Return [x, y] of the center of cell containing provided text 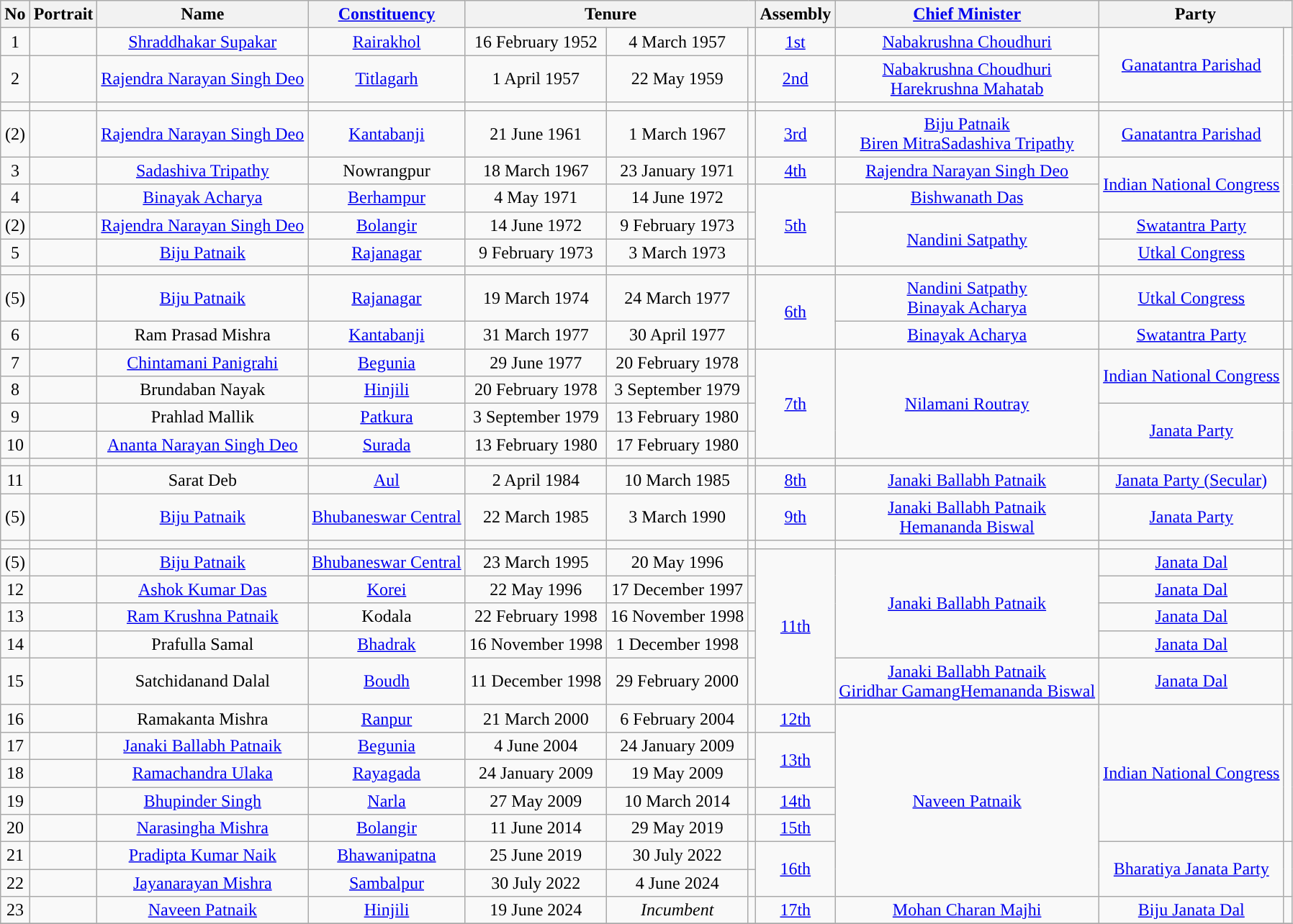
22 February 1998 [536, 617]
1 December 1998 [677, 644]
6 February 2004 [677, 718]
Janaki Ballabh PatnaikGiridhar GamangHemananda Biswal [968, 681]
20 May 1996 [677, 562]
Narla [387, 801]
31 March 1977 [536, 335]
Jayanarayan Mishra [203, 883]
Assembly [796, 14]
25 June 2019 [536, 856]
Chief Minister [968, 14]
4 June 2004 [536, 746]
Ramakanta Mishra [203, 718]
Nowrangpur [387, 171]
Bhupinder Singh [203, 801]
Rairakhol [387, 42]
19 May 2009 [677, 773]
10 March 2014 [677, 801]
15 [15, 681]
5th [796, 225]
9 [15, 417]
1 [15, 42]
Ram Krushna Patnaik [203, 617]
Berhampur [387, 198]
3 March 1990 [677, 517]
19 [15, 801]
Kodala [387, 617]
15th [796, 828]
Janata Party (Secular) [1191, 480]
30 April 1977 [677, 335]
Janaki Ballabh PatnaikHemananda Biswal [968, 517]
Ashok Kumar Das [203, 589]
Surada [387, 445]
Bharatiya Janata Party [1191, 869]
7th [796, 403]
Bhadrak [387, 644]
29 June 1977 [536, 362]
10 [15, 445]
11th [796, 626]
12th [796, 718]
Ranpur [387, 718]
22 [15, 883]
13th [796, 759]
17 February 1980 [677, 445]
13 [15, 617]
1 April 1957 [536, 79]
Prahlad Mallik [203, 417]
1st [796, 42]
6 [15, 335]
Aul [387, 480]
Sadashiva Tripathy [203, 171]
4 May 1971 [536, 198]
23 [15, 910]
Boudh [387, 681]
Party [1195, 14]
29 May 2019 [677, 828]
2 [15, 79]
17th [796, 910]
3 March 1973 [677, 253]
18 [15, 773]
Bishwanath Das [968, 198]
9th [796, 517]
Chintamani Panigrahi [203, 362]
14 [15, 644]
Korei [387, 589]
Nabakrushna ChoudhuriHarekrushna Mahatab [968, 79]
Brundaban Nayak [203, 390]
4 June 2024 [677, 883]
19 June 2024 [536, 910]
19 March 1974 [536, 298]
10 March 1985 [677, 480]
Prafulla Samal [203, 644]
Narasingha Mishra [203, 828]
22 May 1959 [677, 79]
Bhawanipatna [387, 856]
29 February 2000 [677, 681]
16th [796, 869]
16 [15, 718]
21 June 1961 [536, 134]
17 [15, 746]
Mohan Charan Majhi [968, 910]
Biju Janata Dal [1191, 910]
Nandini Satpathy [968, 239]
14th [796, 801]
8th [796, 480]
11 [15, 480]
17 December 1997 [677, 589]
23 March 1995 [536, 562]
Sarat Deb [203, 480]
22 May 1996 [536, 589]
Ananta Narayan Singh Deo [203, 445]
8 [15, 390]
Biju PatnaikBiren MitraSadashiva Tripathy [968, 134]
Incumbent [677, 910]
Portrait [63, 14]
Nandini SatpathyBinayak Acharya [968, 298]
Constituency [387, 14]
23 January 1971 [677, 171]
11 June 2014 [536, 828]
Satchidanand Dalal [203, 681]
Nilamani Routray [968, 403]
21 March 2000 [536, 718]
27 May 2009 [536, 801]
1 March 1967 [677, 134]
16 February 1952 [536, 42]
Tenure [611, 14]
Titlagarh [387, 79]
12 [15, 589]
4th [796, 171]
2nd [796, 79]
Shraddhakar Supakar [203, 42]
6th [796, 311]
11 December 1998 [536, 681]
3rd [796, 134]
4 [15, 198]
20 [15, 828]
Patkura [387, 417]
Ram Prasad Mishra [203, 335]
Ramachandra Ulaka [203, 773]
Pradipta Kumar Naik [203, 856]
3 [15, 171]
18 March 1967 [536, 171]
21 [15, 856]
Nabakrushna Choudhuri [968, 42]
7 [15, 362]
Sambalpur [387, 883]
4 March 1957 [677, 42]
Name [203, 14]
Rayagada [387, 773]
No [15, 14]
5 [15, 253]
22 March 1985 [536, 517]
2 April 1984 [536, 480]
24 March 1977 [677, 298]
